Extract the (X, Y) coordinate from the center of the cell holding the provided text.  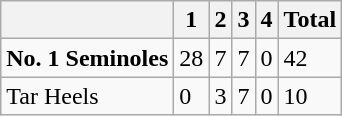
Total (310, 20)
2 (220, 20)
4 (266, 20)
1 (192, 20)
28 (192, 58)
42 (310, 58)
No. 1 Seminoles (88, 58)
Tar Heels (88, 96)
10 (310, 96)
